Extract the (X, Y) coordinate from the center of the cell holding the provided text.  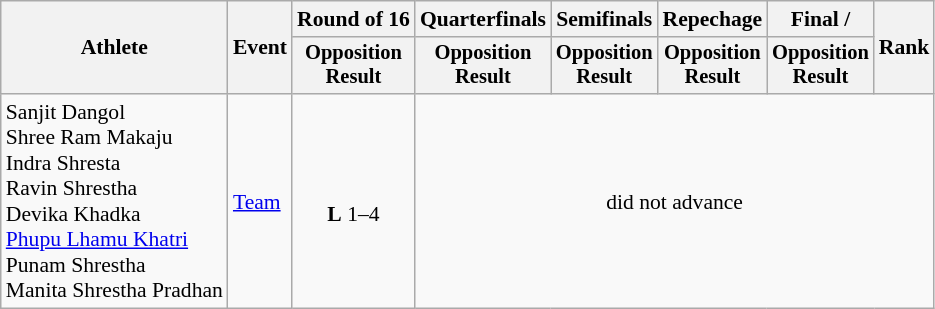
Event (260, 48)
L 1–4 (354, 201)
Team (260, 201)
Final / (820, 19)
Semifinals (604, 19)
Sanjit DangolShree Ram MakajuIndra ShrestaRavin ShresthaDevika KhadkaPhupu Lhamu KhatriPunam ShresthaManita Shrestha Pradhan (114, 201)
Athlete (114, 48)
Quarterfinals (483, 19)
did not advance (674, 201)
Rank (904, 48)
Repechage (713, 19)
Round of 16 (354, 19)
